Detect which cell encompasses the target text, then output its (x, y) center coordinate. 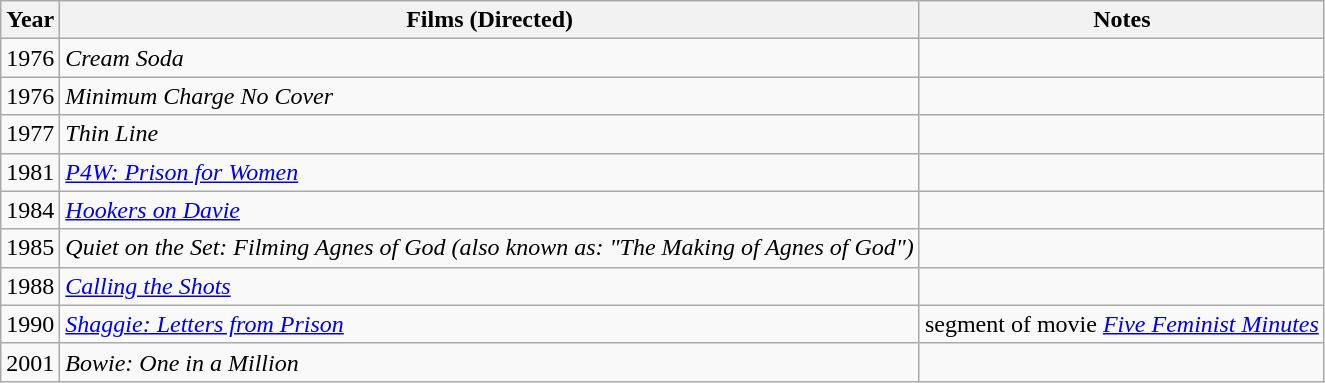
Calling the Shots (490, 286)
1988 (30, 286)
Notes (1122, 20)
1977 (30, 134)
Shaggie: Letters from Prison (490, 324)
1990 (30, 324)
2001 (30, 362)
P4W: Prison for Women (490, 172)
Bowie: One in a Million (490, 362)
1985 (30, 248)
Thin Line (490, 134)
Hookers on Davie (490, 210)
Year (30, 20)
Films (Directed) (490, 20)
Minimum Charge No Cover (490, 96)
1981 (30, 172)
Cream Soda (490, 58)
1984 (30, 210)
Quiet on the Set: Filming Agnes of God (also known as: "The Making of Agnes of God") (490, 248)
segment of movie Five Feminist Minutes (1122, 324)
